Pinpoint the cell where the given text exists, returning its [x, y] midpoint coordinate. 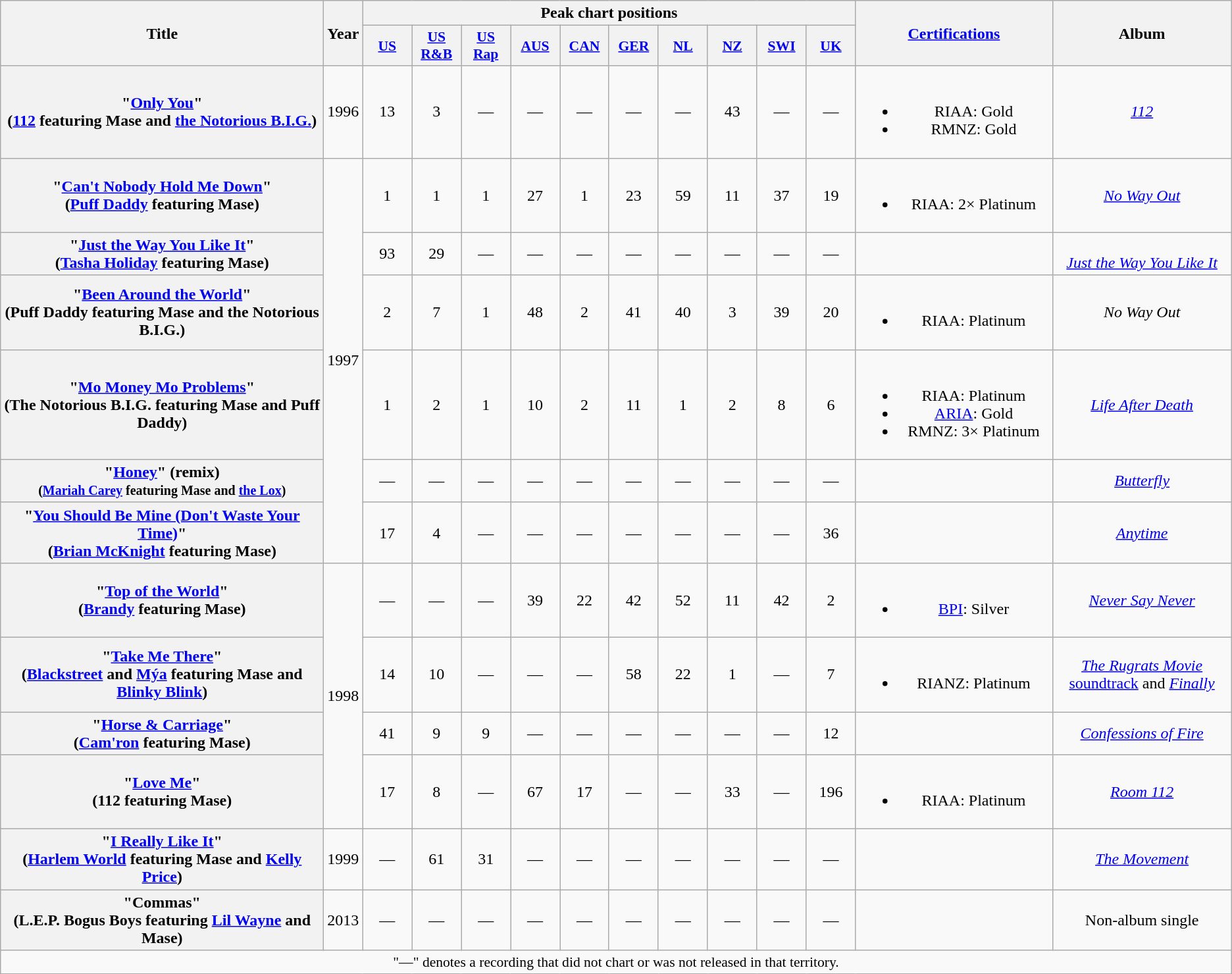
Peak chart positions [609, 13]
1999 [344, 859]
58 [633, 674]
CAN [584, 46]
12 [831, 733]
Just the Way You Like It [1142, 254]
Never Say Never [1142, 600]
The Movement [1142, 859]
"Love Me"(112 featuring Mase) [162, 792]
RIANZ: Platinum [954, 674]
"Mo Money Mo Problems"(The Notorious B.I.G. featuring Mase and Puff Daddy) [162, 404]
43 [732, 112]
US [387, 46]
Butterfly [1142, 480]
Album [1142, 33]
20 [831, 312]
BPI: Silver [954, 600]
"Just the Way You Like It"(Tasha Holiday featuring Mase) [162, 254]
6 [831, 404]
SWI [782, 46]
23 [633, 195]
"I Really Like It"(Harlem World featuring Mase and Kelly Price) [162, 859]
NZ [732, 46]
Life After Death [1142, 404]
Room 112 [1142, 792]
The Rugrats Movie soundtrack and Finally [1142, 674]
36 [831, 532]
Anytime [1142, 532]
27 [536, 195]
"Take Me There"(Blackstreet and Mýa featuring Mase and Blinky Blink) [162, 674]
"Only You"(112 featuring Mase and the Notorious B.I.G.) [162, 112]
59 [683, 195]
112 [1142, 112]
4 [437, 532]
37 [782, 195]
1996 [344, 112]
"Been Around the World"(Puff Daddy featuring Mase and the Notorious B.I.G.) [162, 312]
48 [536, 312]
RIAA: GoldRMNZ: Gold [954, 112]
14 [387, 674]
31 [486, 859]
67 [536, 792]
19 [831, 195]
52 [683, 600]
13 [387, 112]
1997 [344, 361]
29 [437, 254]
"Horse & Carriage"(Cam'ron featuring Mase) [162, 733]
UK [831, 46]
Certifications [954, 33]
RIAA: PlatinumARIA: GoldRMNZ: 3× Platinum [954, 404]
"Can't Nobody Hold Me Down"(Puff Daddy featuring Mase) [162, 195]
Title [162, 33]
AUS [536, 46]
"You Should Be Mine (Don't Waste Your Time)"(Brian McKnight featuring Mase) [162, 532]
40 [683, 312]
Year [344, 33]
RIAA: 2× Platinum [954, 195]
1998 [344, 696]
USRap [486, 46]
93 [387, 254]
NL [683, 46]
"Top of the World"(Brandy featuring Mase) [162, 600]
"Commas"(L.E.P. Bogus Boys featuring Lil Wayne and Mase) [162, 920]
Confessions of Fire [1142, 733]
2013 [344, 920]
"—" denotes a recording that did not chart or was not released in that territory. [616, 962]
Non-album single [1142, 920]
196 [831, 792]
61 [437, 859]
GER [633, 46]
33 [732, 792]
USR&B [437, 46]
"Honey" (remix)(Mariah Carey featuring Mase and the Lox) [162, 480]
